Determine the (x, y) coordinate at the center of the cell enclosing the given text.  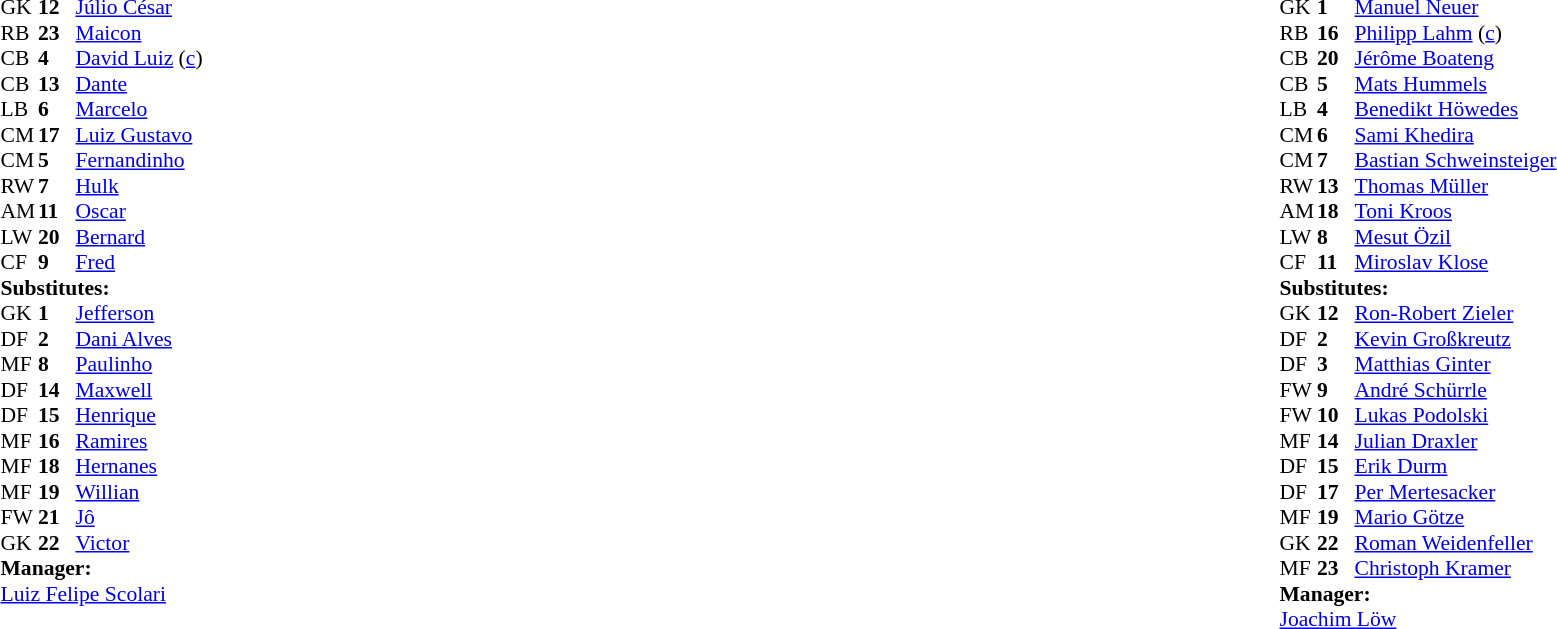
André Schürrle (1455, 390)
Luiz Gustavo (140, 135)
Jô (140, 517)
Lukas Podolski (1455, 415)
10 (1336, 415)
Julian Draxler (1455, 441)
David Luiz (c) (140, 59)
Paulinho (140, 365)
Bastian Schweinsteiger (1455, 161)
3 (1336, 365)
Roman Weidenfeller (1455, 543)
Dante (140, 84)
Marcelo (140, 109)
Victor (140, 543)
Mesut Özil (1455, 237)
Hulk (140, 186)
Philipp Lahm (c) (1455, 33)
Ron-Robert Zieler (1455, 313)
Ramires (140, 441)
Kevin Großkreutz (1455, 339)
Fernandinho (140, 161)
Luiz Felipe Scolari (101, 594)
Toni Kroos (1455, 211)
Dani Alves (140, 339)
Fred (140, 263)
Mats Hummels (1455, 84)
Maicon (140, 33)
Matthias Ginter (1455, 365)
Henrique (140, 415)
Jefferson (140, 313)
Bernard (140, 237)
12 (1336, 313)
Miroslav Klose (1455, 263)
Christoph Kramer (1455, 569)
Sami Khedira (1455, 135)
Oscar (140, 211)
Mario Götze (1455, 517)
Benedikt Höwedes (1455, 109)
Erik Durm (1455, 467)
Maxwell (140, 390)
1 (57, 313)
Per Mertesacker (1455, 492)
Thomas Müller (1455, 186)
Jérôme Boateng (1455, 59)
Hernanes (140, 467)
21 (57, 517)
Willian (140, 492)
